Pinpoint the cell where the given text exists, returning its (X, Y) midpoint coordinate. 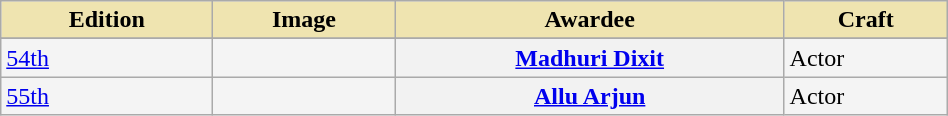
Image (304, 20)
55th (107, 96)
Awardee (590, 20)
Edition (107, 20)
Allu Arjun (590, 96)
Craft (866, 20)
54th (107, 58)
Madhuri Dixit (590, 58)
